Provide the [X, Y] coordinate of the cell's center where the given text is located.  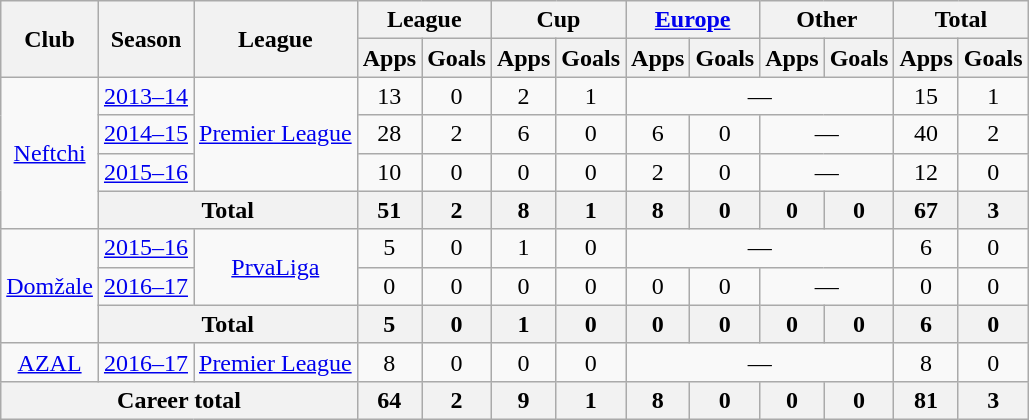
Neftchi [50, 153]
Europe [693, 20]
Season [146, 39]
40 [926, 134]
28 [389, 134]
Domžale [50, 286]
64 [389, 400]
Career total [179, 400]
Cup [558, 20]
12 [926, 172]
Club [50, 39]
2014–15 [146, 134]
67 [926, 210]
PrvaLiga [276, 267]
Other [827, 20]
AZAL [50, 362]
15 [926, 96]
13 [389, 96]
81 [926, 400]
9 [523, 400]
51 [389, 210]
2013–14 [146, 96]
10 [389, 172]
